Detect which cell encompasses the target text, then output its [x, y] center coordinate. 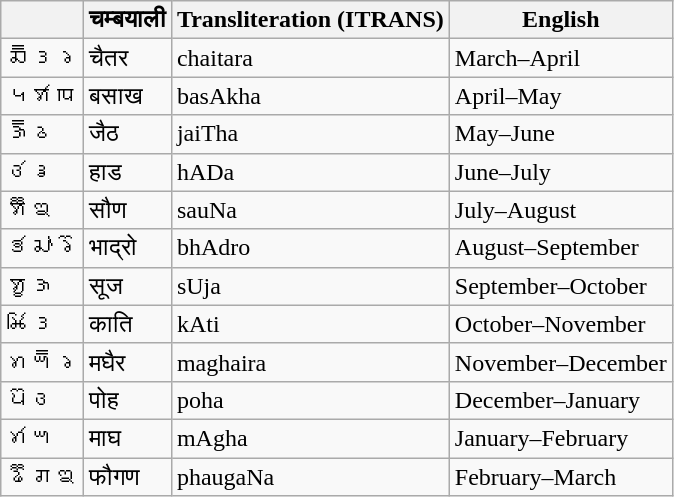
English [560, 20]
chaitara [310, 58]
jaiTha [310, 134]
फौगण [128, 477]
poha [310, 400]
𑚩𑚭𑚖 [42, 172]
𑚊𑚭𑚙𑚮 [42, 324]
चम्बयाली [128, 20]
October–November [560, 324]
January–February [560, 438]
April–May [560, 96]
जैठ [128, 134]
𑚏𑚳𑚙𑚤 [42, 58]
चैतर [128, 58]
sauNa [310, 210]
काति [128, 324]
सौण [128, 210]
mAgha [310, 438]
𑚨𑚵𑚘 [42, 210]
hADa [310, 172]
May–June [560, 134]
𑚟𑚵𑚌𑚘 [42, 477]
sUja [310, 286]
𑚑𑚳𑚕 [42, 134]
पोह [128, 400]
bhAdro [310, 248]
July–August [560, 210]
मघैर [128, 362]
June–July [560, 172]
Transliteration (ITRANS) [310, 20]
माघ [128, 438]
हाड [128, 172]
December–January [560, 400]
𑚨𑚱𑚑 [42, 286]
basAkha [310, 96]
kAti [310, 324]
February–March [560, 477]
सूज [128, 286]
𑚢𑚭𑚍 [42, 438]
𑚞𑚴𑚩 [42, 400]
𑚡𑚭𑚛𑚶𑚤𑚴 [42, 248]
September–October [560, 286]
maghaira [310, 362]
𑚠𑚨𑚭𑚸 [42, 96]
November–December [560, 362]
बसाख [128, 96]
phaugaNa [310, 477]
𑚢𑚍𑚳𑚤 [42, 362]
भाद्रो [128, 248]
March–April [560, 58]
August–September [560, 248]
